Return the (x, y) coordinate for the center point of the cell that contains the specified text.  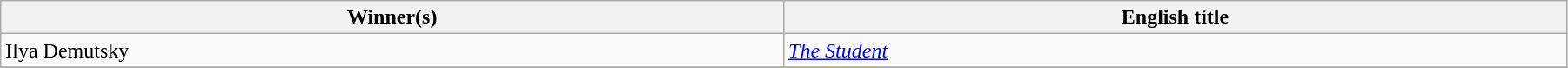
Winner(s) (392, 17)
Ilya Demutsky (392, 51)
English title (1176, 17)
The Student (1176, 51)
